Identify which cell holds the provided text, then report its [x, y] central coordinate. 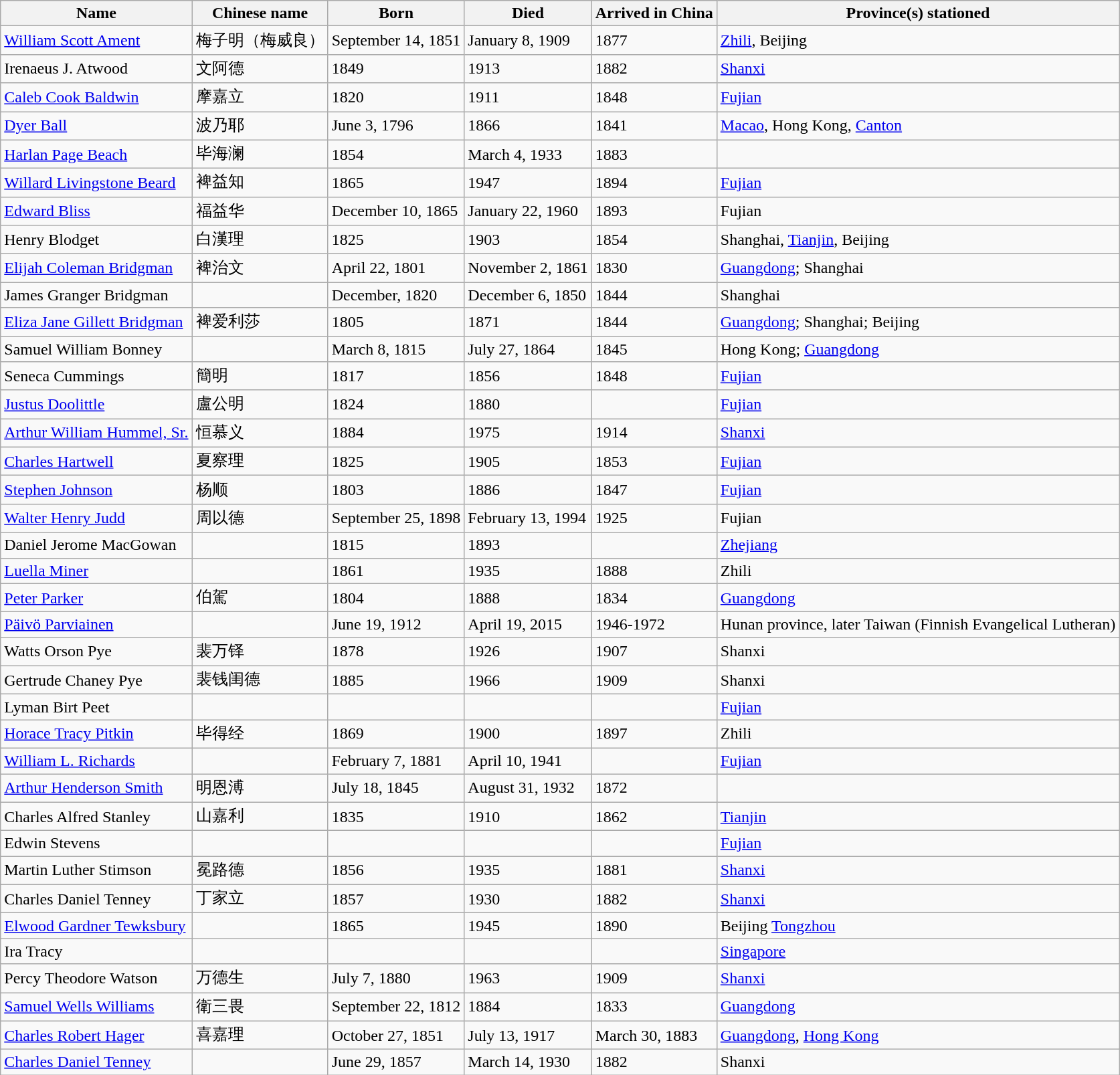
1847 [654, 490]
1885 [396, 680]
丁家立 [260, 899]
Samuel William Bonney [96, 349]
Guangdong, Hong Kong [918, 1036]
September 25, 1898 [396, 518]
1963 [528, 978]
1930 [528, 899]
1834 [654, 598]
Percy Theodore Watson [96, 978]
衛三畏 [260, 1007]
February 7, 1881 [396, 761]
Eliza Jane Gillett Bridgman [96, 322]
1883 [654, 154]
Peter Parker [96, 598]
1861 [396, 571]
Daniel Jerome MacGowan [96, 545]
Lyman Birt Peet [96, 707]
夏察理 [260, 462]
1897 [654, 735]
明恩溥 [260, 788]
1890 [654, 926]
万德生 [260, 978]
June 3, 1796 [396, 126]
Päivö Parviainen [96, 625]
白漢理 [260, 239]
July 7, 1880 [396, 978]
March 14, 1930 [528, 1062]
1886 [528, 490]
盧公明 [260, 404]
Irenaeus J. Atwood [96, 68]
Arrived in China [654, 13]
William Scott Ament [96, 40]
Caleb Cook Baldwin [96, 98]
1862 [654, 816]
Edwin Stevens [96, 844]
1820 [396, 98]
1907 [654, 652]
July 27, 1864 [528, 349]
1881 [654, 871]
Harlan Page Beach [96, 154]
December, 1820 [396, 295]
Seneca Cummings [96, 376]
1913 [528, 68]
山嘉利 [260, 816]
Stephen Johnson [96, 490]
梅子明（梅威良） [260, 40]
Luella Miner [96, 571]
裴钱闺德 [260, 680]
裨治文 [260, 268]
Arthur William Hummel, Sr. [96, 433]
December 10, 1865 [396, 211]
Ira Tracy [96, 951]
1853 [654, 462]
July 18, 1845 [396, 788]
Chinese name [260, 13]
1894 [654, 183]
January 8, 1909 [528, 40]
Guangdong; Shanghai [918, 268]
January 22, 1960 [528, 211]
1804 [396, 598]
Hunan province, later Taiwan (Finnish Evangelical Lutheran) [918, 625]
Zhejiang [918, 545]
1946-1972 [654, 625]
1872 [654, 788]
裴万铎 [260, 652]
1878 [396, 652]
1857 [396, 899]
June 19, 1912 [396, 625]
1914 [654, 433]
喜嘉理 [260, 1036]
1833 [654, 1007]
杨顺 [260, 490]
April 19, 2015 [528, 625]
December 6, 1850 [528, 295]
September 14, 1851 [396, 40]
June 29, 1857 [396, 1062]
February 13, 1994 [528, 518]
1925 [654, 518]
1910 [528, 816]
Gertrude Chaney Pye [96, 680]
1869 [396, 735]
Charles Robert Hager [96, 1036]
Shanghai [918, 295]
1926 [528, 652]
Macao, Hong Kong, Canton [918, 126]
Willard Livingstone Beard [96, 183]
伯駕 [260, 598]
1911 [528, 98]
1880 [528, 404]
1824 [396, 404]
冕路德 [260, 871]
1845 [654, 349]
波乃耶 [260, 126]
毕得经 [260, 735]
March 30, 1883 [654, 1036]
1877 [654, 40]
Watts Orson Pye [96, 652]
Justus Doolittle [96, 404]
Elijah Coleman Bridgman [96, 268]
1805 [396, 322]
1905 [528, 462]
Province(s) stationed [918, 13]
Edward Bliss [96, 211]
Name [96, 13]
Elwood Gardner Tewksbury [96, 926]
Henry Blodget [96, 239]
1945 [528, 926]
1841 [654, 126]
Beijing Tongzhou [918, 926]
July 13, 1917 [528, 1036]
Zhili, Beijing [918, 40]
裨爱利莎 [260, 322]
April 10, 1941 [528, 761]
1835 [396, 816]
November 2, 1861 [528, 268]
簡明 [260, 376]
文阿德 [260, 68]
1830 [654, 268]
March 4, 1933 [528, 154]
September 22, 1812 [396, 1007]
1900 [528, 735]
October 27, 1851 [396, 1036]
Singapore [918, 951]
Dyer Ball [96, 126]
1947 [528, 183]
1803 [396, 490]
Charles Hartwell [96, 462]
Martin Luther Stimson [96, 871]
1871 [528, 322]
Tianjin [918, 816]
Guangdong; Shanghai; Beijing [918, 322]
Died [528, 13]
1866 [528, 126]
周以德 [260, 518]
Arthur Henderson Smith [96, 788]
Hong Kong; Guangdong [918, 349]
摩嘉立 [260, 98]
1975 [528, 433]
Walter Henry Judd [96, 518]
1817 [396, 376]
William L. Richards [96, 761]
1966 [528, 680]
1815 [396, 545]
Born [396, 13]
Shanghai, Tianjin, Beijing [918, 239]
James Granger Bridgman [96, 295]
March 8, 1815 [396, 349]
Horace Tracy Pitkin [96, 735]
April 22, 1801 [396, 268]
August 31, 1932 [528, 788]
1849 [396, 68]
1903 [528, 239]
恒慕义 [260, 433]
福益华 [260, 211]
Charles Alfred Stanley [96, 816]
毕海澜 [260, 154]
裨益知 [260, 183]
Samuel Wells Williams [96, 1007]
